From the cell containing the given text, extract its center point as [x, y] coordinate. 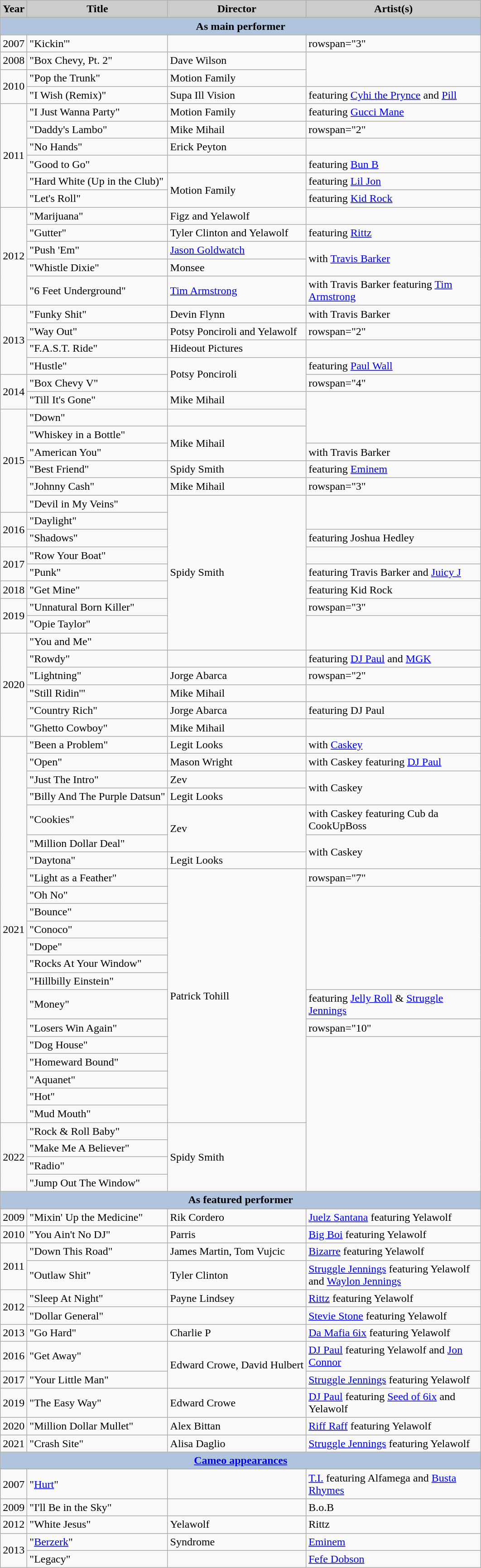
"Get Mine" [97, 590]
"Shadows" [97, 538]
featuring Joshua Hedley [394, 538]
"Dog House" [97, 1045]
"Aquanet" [97, 1080]
Stevie Stone featuring Yelawolf [394, 1315]
"6 Feet Underground" [97, 291]
"Gutter" [97, 233]
Eminem [394, 1542]
"Mud Mouth" [97, 1114]
"Devil in My Veins" [97, 504]
Erick Peyton [237, 147]
Dave Wilson [237, 61]
Jason Goldwatch [237, 250]
"Lightning" [97, 676]
featuring Rittz [394, 233]
"Dollar General" [97, 1315]
Hideout Pictures [237, 349]
2014 [14, 392]
"Get Away" [97, 1356]
"Mixin' Up the Medicine" [97, 1217]
"Pop the Trunk" [97, 78]
B.o.B [394, 1507]
"No Hands" [97, 147]
featuring DJ Paul and MGK [394, 659]
DJ Paul featuring Seed of 6ix and Yelawolf [394, 1403]
"Dope" [97, 947]
"Way Out" [97, 331]
"Country Rich" [97, 710]
"Rock & Roll Baby" [97, 1131]
with Caskey featuring Cub da CookUpBoss [394, 820]
As main performer [241, 26]
"Down" [97, 417]
rowspan="10" [394, 1028]
"Just The Intro" [97, 779]
with Travis Barker featuring Tim Armstrong [394, 291]
Syndrome [237, 1542]
Tyler Clinton [237, 1275]
"The Easy Way" [97, 1403]
Cameo appearances [241, 1461]
Devin Flynn [237, 314]
"Whiskey in a Bottle" [97, 435]
Struggle Jennings featuring Yelawolf and Waylon Jennings [394, 1275]
Juelz Santana featuring Yelawolf [394, 1217]
Rittz featuring Yelawolf [394, 1298]
Big Boi featuring Yelawolf [394, 1234]
Figz and Yelawolf [237, 216]
"Losers Win Again" [97, 1028]
"Make Me A Believer" [97, 1148]
"Push 'Em" [97, 250]
2022 [14, 1157]
"Funky Shit" [97, 314]
"Berzerk" [97, 1542]
Director [237, 9]
"Daddy's Lambo" [97, 129]
"Conoco" [97, 929]
Rik Cordero [237, 1217]
featuring Gucci Mane [394, 112]
Da Mafia 6ix featuring Yelawolf [394, 1333]
"Johnny Cash" [97, 486]
Year [14, 9]
"Opie Taylor" [97, 624]
"Ghetto Cowboy" [97, 727]
"Best Friend" [97, 469]
featuring Jelly Roll & Struggle Jennings [394, 1004]
"Jump Out The Window" [97, 1183]
"Outlaw Shit" [97, 1275]
"Your Little Man" [97, 1379]
"Hard White (Up in the Club)" [97, 181]
"Rocks At Your Window" [97, 964]
2008 [14, 61]
Tim Armstrong [237, 291]
"Crash Site" [97, 1444]
Riff Raff featuring Yelawolf [394, 1426]
"Billy And The Purple Datsun" [97, 797]
Yelawolf [237, 1525]
Rittz [394, 1525]
"Rowdy" [97, 659]
"You and Me" [97, 641]
"Money" [97, 1004]
"Legacy" [97, 1559]
"Been a Problem" [97, 745]
Potsy Ponciroli [237, 374]
"Oh No" [97, 895]
featuring DJ Paul [394, 710]
Patrick Tohill [237, 996]
"Hillbilly Einstein" [97, 981]
Tyler Clinton and Yelawolf [237, 233]
"Unnatural Born Killer" [97, 607]
2015 [14, 460]
"Let's Roll" [97, 198]
DJ Paul featuring Yelawolf and Jon Connor [394, 1356]
Potsy Ponciroli and Yelawolf [237, 331]
featuring Eminem [394, 469]
"Row Your Boat" [97, 555]
T.I. featuring Alfamega and Busta Rhymes [394, 1484]
Alex Bittan [237, 1426]
"Marijuana" [97, 216]
"Go Hard" [97, 1333]
Bizarre featuring Yelawolf [394, 1252]
featuring Bun B [394, 164]
As featured performer [241, 1200]
Payne Lindsey [237, 1298]
"White Jesus" [97, 1525]
Monsee [237, 268]
"Light as a Feather" [97, 878]
"Open" [97, 762]
2018 [14, 590]
Supa Ill Vision [237, 95]
Mason Wright [237, 762]
"I Wish (Remix)" [97, 95]
rowspan="7" [394, 878]
"F.A.S.T. Ride" [97, 349]
featuring Travis Barker and Juicy J [394, 573]
Artist(s) [394, 9]
"Million Dollar Deal" [97, 843]
James Martin, Tom Vujcic [237, 1252]
"Good to Go" [97, 164]
Parris [237, 1234]
Title [97, 9]
featuring Paul Wall [394, 366]
"American You" [97, 452]
Edward Crowe [237, 1403]
"Daylight" [97, 521]
"Million Dollar Mullet" [97, 1426]
"Sleep At Night" [97, 1298]
"I'll Be in the Sky" [97, 1507]
Fefe Dobson [394, 1559]
"Radio" [97, 1166]
featuring Cyhi the Prynce and Pill [394, 95]
rowspan="4" [394, 383]
"Kickin'" [97, 43]
"Daytona" [97, 860]
"Down This Road" [97, 1252]
Alisa Daglio [237, 1444]
"Hot" [97, 1097]
"Still Ridin'" [97, 693]
"Box Chevy, Pt. 2" [97, 61]
"Cookies" [97, 820]
featuring Lil Jon [394, 181]
"Whistle Dixie" [97, 268]
"Hustle" [97, 366]
"I Just Wanna Party" [97, 112]
"Bounce" [97, 912]
with Caskey featuring DJ Paul [394, 762]
"Homeward Bound" [97, 1062]
Edward Crowe, David Hulbert [237, 1364]
Charlie P [237, 1333]
"You Ain't No DJ" [97, 1234]
"Box Chevy V" [97, 383]
"Hurt" [97, 1484]
"Till It's Gone" [97, 400]
"Punk" [97, 573]
